Scan for the cell matching the given text and deliver its [x, y] coordinate at center. 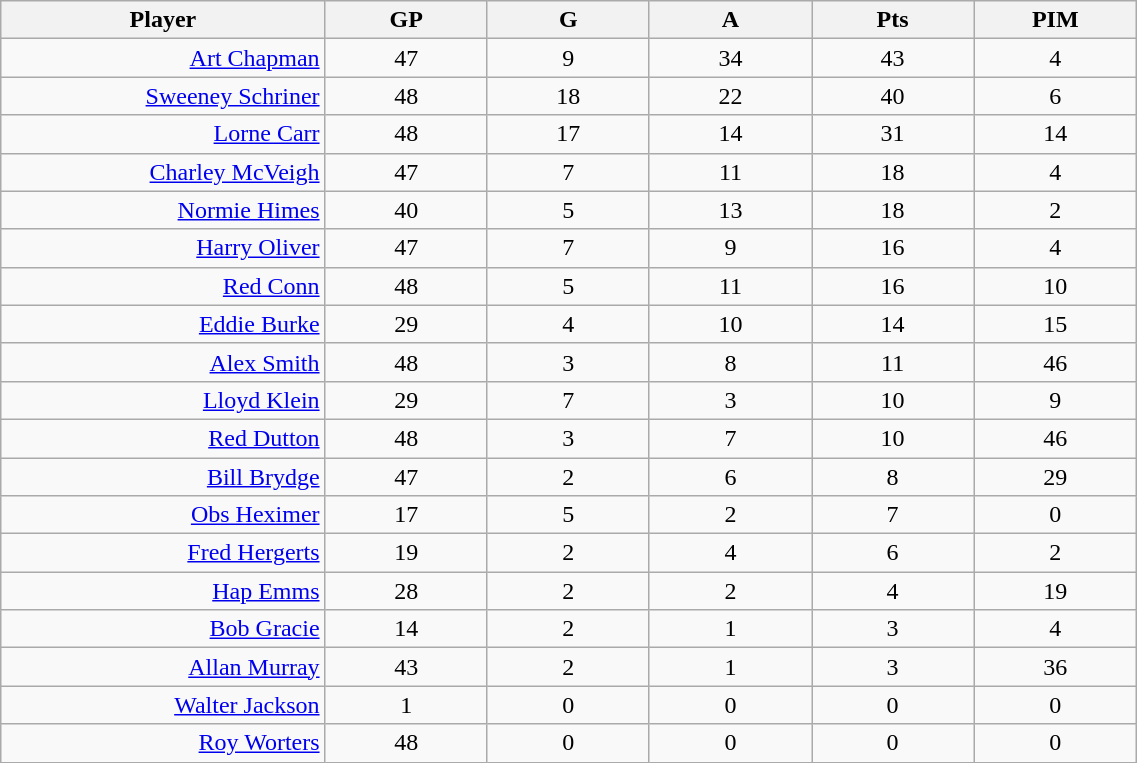
Lorne Carr [163, 134]
Red Conn [163, 286]
Alex Smith [163, 362]
15 [1056, 324]
Player [163, 20]
Pts [893, 20]
Walter Jackson [163, 705]
Eddie Burke [163, 324]
Fred Hergerts [163, 553]
Art Chapman [163, 58]
Obs Heximer [163, 515]
28 [406, 591]
Hap Emms [163, 591]
Charley McVeigh [163, 172]
Bill Brydge [163, 477]
G [568, 20]
Sweeney Schriner [163, 96]
36 [1056, 667]
Bob Gracie [163, 629]
31 [893, 134]
GP [406, 20]
Allan Murray [163, 667]
A [730, 20]
34 [730, 58]
22 [730, 96]
PIM [1056, 20]
Normie Himes [163, 210]
Lloyd Klein [163, 400]
Roy Worters [163, 743]
13 [730, 210]
Harry Oliver [163, 248]
Red Dutton [163, 438]
